From the cell containing the given text, extract its center point as (X, Y) coordinate. 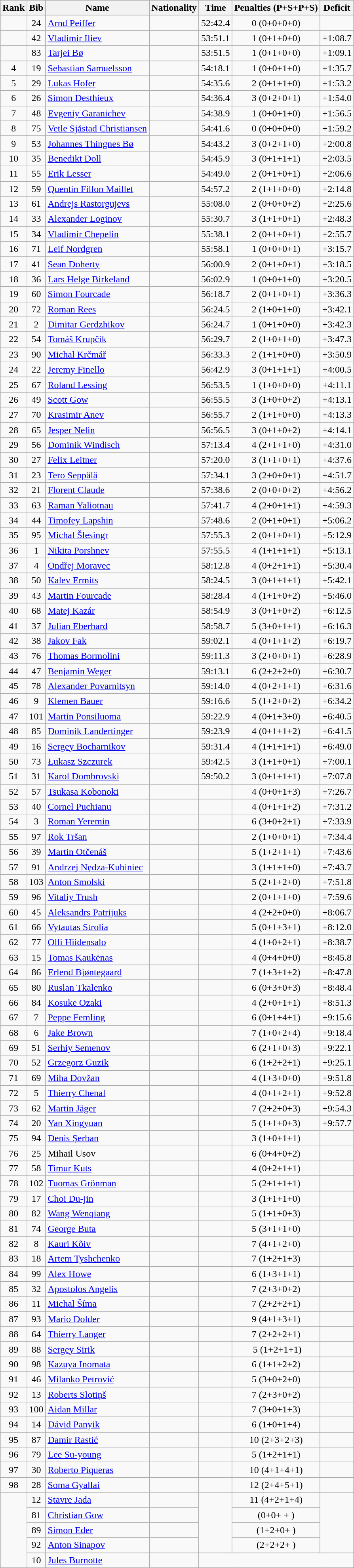
Alex Howe (97, 1274)
59:16.6 (215, 701)
6 (0+4+0+2) (276, 1153)
+2:03.5 (337, 158)
Martin Ponsiluoma (97, 716)
Dominik Windisch (97, 445)
Serhiy Semenov (97, 1048)
+4:37.6 (337, 460)
Aleksandrs Patrijuks (97, 912)
Sergey Sirik (97, 1349)
5 (3+0+1+1) (276, 626)
Johannes Thingnes Bø (97, 143)
+7:43.7 (337, 867)
+2:48.3 (337, 219)
Kauri Kõiv (97, 1244)
+3:42.1 (337, 309)
+6:34.2 (337, 701)
Lars Helge Birkeland (97, 279)
4 (0+1+2+1) (276, 1093)
Simon Eder (97, 1530)
Martin Fourcade (97, 596)
6 (1+2+2+1) (276, 1063)
7 (2+2+0+3) (276, 1108)
Tomáš Krupčík (97, 339)
Jakov Fak (97, 641)
+9:57.7 (337, 1123)
54:49.0 (215, 173)
Kalev Ermits (97, 580)
+6:40.5 (337, 716)
+4:51.7 (337, 475)
+4:13.3 (337, 415)
+4:14.1 (337, 430)
59:50.2 (215, 776)
1 (1+0+0+0) (276, 384)
103 (36, 882)
54:45.9 (215, 158)
Roman Rees (97, 309)
+2:14.8 (337, 189)
Nikita Porshnev (97, 550)
Quentin Fillon Maillet (97, 189)
58:58.7 (215, 626)
Karol Dombrovski (97, 776)
Sean Doherty (97, 264)
Timur Kuts (97, 1168)
6 (1+3+1+1) (276, 1274)
10 (2+3+2+3) (276, 1440)
+9:52.8 (337, 1093)
4 (1+1+0+2) (276, 596)
(0+0+ + ) (276, 1515)
Mario Dolder (97, 1319)
Peppe Femling (97, 1018)
Mihail Usov (97, 1153)
Thierry Langer (97, 1334)
+6:30.7 (337, 671)
2 (36, 324)
Rok Tršan (97, 837)
5 (1+2+0+2) (276, 701)
59:13.1 (215, 671)
Milanko Petrović (97, 1379)
1 (36, 550)
4 (0+0+1+3) (276, 792)
+1:56.5 (337, 113)
54:43.2 (215, 143)
Thierry Chenal (97, 1093)
Vladimir Iliev (97, 38)
Martin Otčenáš (97, 852)
Tomas Kaukėnas (97, 957)
+9:51.8 (337, 1078)
5 (2+1+1+1) (276, 1184)
+8:45.8 (337, 957)
Vytautas Strolia (97, 927)
Tsukasa Kobonoki (97, 792)
Dominik Landertinger (97, 731)
3 (1+0+0+2) (276, 400)
Benedikt Doll (97, 158)
+9:22.1 (337, 1048)
+3:36.3 (337, 294)
6 (0+3+0+3) (276, 988)
+5:30.4 (337, 565)
+7:26.7 (337, 792)
+9:25.1 (337, 1063)
56:24.5 (215, 309)
+1:53.2 (337, 83)
+1:54.0 (337, 98)
58:54.9 (215, 611)
Time (215, 8)
3 (36, 822)
58:28.4 (215, 596)
Choi Du-jin (97, 1199)
+2:55.7 (337, 234)
Tarjei Bø (97, 53)
(1+2+0+ ) (276, 1530)
Alexander Povarnitsyn (97, 686)
+5:06.2 (337, 520)
Tuomas Grönman (97, 1184)
4 (0+1+3+0) (276, 716)
+8:47.8 (337, 972)
Florent Claude (97, 490)
Jesper Nelin (97, 430)
99 (36, 1274)
54:18.1 (215, 68)
Alexander Loginov (97, 219)
6 (1+1+2+2) (276, 1364)
+4:13.1 (337, 400)
57:48.6 (215, 520)
56:18.7 (215, 294)
Artem Tyshchenko (97, 1259)
7 (1+0+2+4) (276, 1033)
56:55.7 (215, 415)
+7:34.4 (337, 837)
Ruslan Tkalenko (97, 988)
Miha Dovžan (97, 1078)
Lee Su-young (97, 1455)
6 (2+2+2+0) (276, 671)
Arnd Peiffer (97, 23)
+9:18.4 (337, 1033)
4 (1+0+2+1) (276, 942)
54:41.6 (215, 128)
54:35.6 (215, 83)
56:24.7 (215, 324)
+7:00.1 (337, 761)
+3:42.3 (337, 324)
Roberts Slotiņš (97, 1394)
55:08.0 (215, 204)
4 (2+1+1+0) (276, 445)
Kazuya Inomata (97, 1364)
+3:15.7 (337, 249)
58:24.5 (215, 580)
58:12.8 (215, 565)
Anton Sinapov (97, 1545)
Dávid Panyik (97, 1425)
Soma Gyallai (97, 1485)
56:55.5 (215, 400)
Vitaliy Trush (97, 897)
+6:28.9 (337, 656)
Simon Fourcade (97, 294)
(2+2+2+ ) (276, 1545)
55:30.7 (215, 219)
+5:46.0 (337, 596)
5 (0+1+3+1) (276, 927)
Christian Gow (97, 1515)
Felix Leitner (97, 460)
56:29.7 (215, 339)
Roman Yeremin (97, 822)
Anton Smolski (97, 882)
102 (36, 1184)
Jake Brown (97, 1033)
57:34.1 (215, 475)
56:56.5 (215, 430)
Nationality (174, 8)
Michal Krčmář (97, 354)
59:11.3 (215, 656)
56:42.9 (215, 369)
4 (0+4+0+0) (276, 957)
Michal Šlesingr (97, 535)
+5:42.1 (337, 580)
Timofey Lapshin (97, 520)
Apostolos Angelis (97, 1289)
Dimitar Gerdzhikov (97, 324)
+8:06.7 (337, 912)
+8:38.7 (337, 942)
4 (1+3+0+0) (276, 1078)
Penalties (P+S+P+S) (276, 8)
+6:49.0 (337, 746)
+1:08.7 (337, 38)
101 (36, 716)
Yan Xingyuan (97, 1123)
+6:12.5 (337, 611)
Simon Desthieux (97, 98)
56:02.9 (215, 279)
+5:12.9 (337, 535)
9 (4+1+3+1) (276, 1319)
55:58.1 (215, 249)
+7:51.8 (337, 882)
Wang Wenqiang (97, 1214)
6 (3+0+2+1) (276, 822)
+7:43.6 (337, 852)
+6:41.5 (337, 731)
6 (1+0+1+4) (276, 1425)
59:31.4 (215, 746)
7 (3+0+1+3) (276, 1410)
Thomas Bormolini (97, 656)
Krasimir Anev (97, 415)
Michal Šíma (97, 1304)
Matej Kazár (97, 611)
3 (1+0+1+1) (276, 1138)
Sergey Bocharnikov (97, 746)
+1:59.2 (337, 128)
54:38.9 (215, 113)
Bib (36, 8)
+9:15.6 (337, 1018)
+2:06.6 (337, 173)
56:33.3 (215, 354)
12 (2+4+5+1) (276, 1485)
+3:18.5 (337, 264)
Leif Nordgren (97, 249)
Grzegorz Guzik (97, 1063)
Roberto Piqueras (97, 1470)
54:36.4 (215, 98)
7 (1+3+1+2) (276, 972)
Ondřej Moravec (97, 565)
Sebastian Samuelsson (97, 68)
+2:00.8 (337, 143)
+7:59.6 (337, 897)
+7:33.9 (337, 822)
Jules Burnotte (97, 1560)
Aidan Millar (97, 1410)
59:42.5 (215, 761)
+6:31.6 (337, 686)
Erik Lesser (97, 173)
59:22.9 (215, 716)
+4:59.3 (337, 505)
56:00.9 (215, 264)
Tero Seppälä (97, 475)
57:20.0 (215, 460)
Erlend Bjøntegaard (97, 972)
+4:11.1 (337, 384)
+5:13.1 (337, 550)
100 (36, 1410)
7 (4+1+2+0) (276, 1244)
5 (3+0+2+0) (276, 1379)
Scott Gow (97, 400)
+6:19.7 (337, 641)
1 (0+0+0+1) (276, 249)
56:53.5 (215, 384)
6 (2+1+0+3) (276, 1048)
+4:56.2 (337, 490)
2 (1+0+0+1) (276, 837)
57:38.6 (215, 490)
Kosuke Ozaki (97, 1003)
Evgeniy Garanichev (97, 113)
55:38.1 (215, 234)
+3:47.3 (337, 339)
Damir Rastić (97, 1440)
54:57.2 (215, 189)
+1:35.7 (337, 68)
+9:54.3 (337, 1108)
3 (0+2+0+1) (276, 98)
Cornel Puchianu (97, 807)
5 (2+1+2+0) (276, 882)
57:41.7 (215, 505)
Julian Eberhard (97, 626)
Roland Lessing (97, 384)
59:14.0 (215, 686)
Lukas Hofer (97, 83)
+7:07.8 (337, 776)
+3:50.9 (337, 354)
53:51.1 (215, 38)
11 (4+2+1+4) (276, 1500)
+6:16.3 (337, 626)
Vladimir Chepelin (97, 234)
57:13.4 (215, 445)
George Buta (97, 1229)
6 (0+1+4+1) (276, 1018)
Name (97, 8)
Martin Jäger (97, 1108)
Vetle Sjåstad Christiansen (97, 128)
Jeremy Finello (97, 369)
59:02.1 (215, 641)
+8:48.4 (337, 988)
Andrzej Nędza-Kubiniec (97, 867)
52:42.4 (215, 23)
5 (3+1+1+0) (276, 1229)
57:55.3 (215, 535)
+2:25.6 (337, 204)
Andrejs Rastorgujevs (97, 204)
4 (2+2+0+0) (276, 912)
Benjamin Weger (97, 671)
Olli Hiidensalo (97, 942)
+4:31.0 (337, 445)
Deficit (337, 8)
+8:51.3 (337, 1003)
Łukasz Szczurek (97, 761)
Stavre Jada (97, 1500)
Raman Yaliotnau (97, 505)
10 (4+1+4+1) (276, 1470)
59:23.9 (215, 731)
+4:00.5 (337, 369)
7 (1+2+1+3) (276, 1259)
3 (0+2+1+0) (276, 143)
Klemen Bauer (97, 701)
Denis Șerban (97, 1138)
Rank (13, 8)
+7:31.2 (337, 807)
57:55.5 (215, 550)
+8:12.0 (337, 927)
+3:20.5 (337, 279)
+1:09.1 (337, 53)
53:51.5 (215, 53)
